Return (X, Y) of the center of cell containing provided text 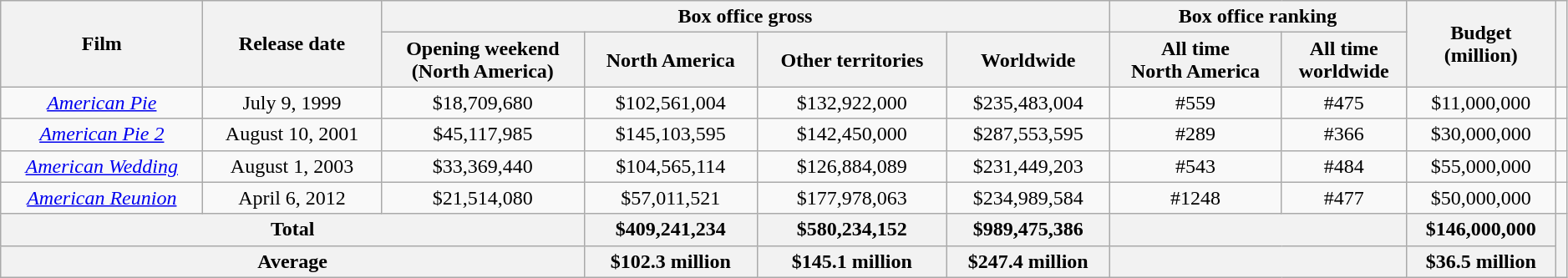
#289 (1196, 134)
American Pie (102, 103)
$247.4 million (1028, 261)
$580,234,152 (852, 230)
$33,369,440 (483, 166)
#484 (1343, 166)
$21,514,080 (483, 198)
Other territories (852, 60)
Box office gross (745, 17)
$126,884,089 (852, 166)
$11,000,000 (1480, 103)
Film (102, 43)
#477 (1343, 198)
April 6, 2012 (292, 198)
All time North America (1196, 60)
$30,000,000 (1480, 134)
Opening weekend (North America) (483, 60)
American Wedding (102, 166)
August 10, 2001 (292, 134)
American Reunion (102, 198)
$50,000,000 (1480, 198)
Budget (million) (1480, 43)
Release date (292, 43)
North America (672, 60)
$57,011,521 (672, 198)
August 1, 2003 (292, 166)
$177,978,063 (852, 198)
$102.3 million (672, 261)
$18,709,680 (483, 103)
American Pie 2 (102, 134)
Worldwide (1028, 60)
$409,241,234 (672, 230)
#1248 (1196, 198)
$102,561,004 (672, 103)
$287,553,595 (1028, 134)
$231,449,203 (1028, 166)
$142,450,000 (852, 134)
All time worldwide (1343, 60)
$146,000,000 (1480, 230)
$45,117,985 (483, 134)
$989,475,386 (1028, 230)
Box office ranking (1258, 17)
#543 (1196, 166)
#366 (1343, 134)
$145.1 million (852, 261)
$104,565,114 (672, 166)
#475 (1343, 103)
Total (292, 230)
$234,989,584 (1028, 198)
Average (292, 261)
#559 (1196, 103)
$36.5 million (1480, 261)
$132,922,000 (852, 103)
$55,000,000 (1480, 166)
$235,483,004 (1028, 103)
July 9, 1999 (292, 103)
$145,103,595 (672, 134)
